Capture the cell that displays the provided text and extract its (x, y) central coordinate. 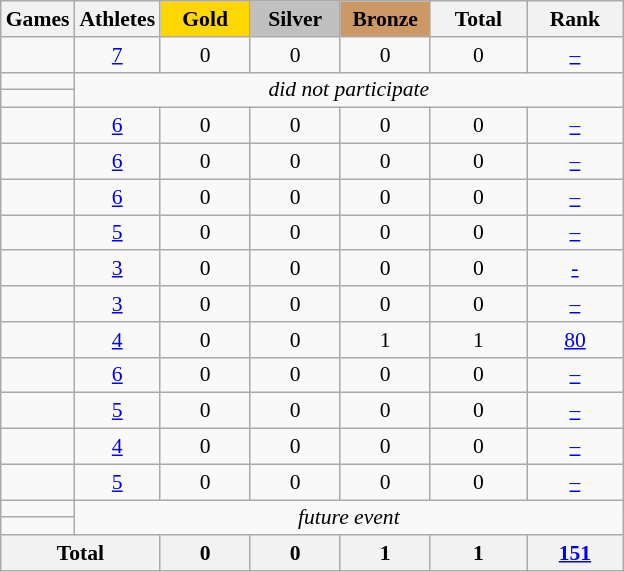
did not participate (348, 90)
Athletes (117, 19)
Games (38, 19)
Gold (205, 19)
future event (348, 518)
Rank (576, 19)
151 (576, 554)
Bronze (385, 19)
- (576, 269)
7 (117, 55)
80 (576, 340)
Silver (295, 19)
